Detect which cell encompasses the target text, then output its [x, y] center coordinate. 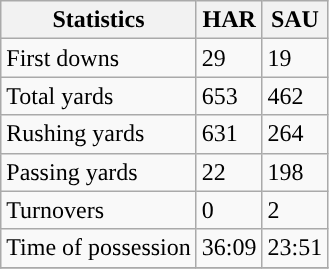
198 [295, 172]
653 [229, 96]
22 [229, 172]
29 [229, 58]
Total yards [99, 96]
Time of possession [99, 248]
2 [295, 210]
23:51 [295, 248]
First downs [99, 58]
36:09 [229, 248]
HAR [229, 20]
264 [295, 134]
Rushing yards [99, 134]
0 [229, 210]
SAU [295, 20]
631 [229, 134]
19 [295, 58]
462 [295, 96]
Passing yards [99, 172]
Statistics [99, 20]
Turnovers [99, 210]
